For the text-containing cell, return its midpoint in [X, Y] coordinate format. 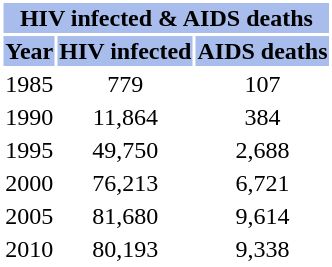
49,750 [126, 150]
779 [126, 84]
9,338 [262, 249]
2,688 [262, 150]
107 [262, 84]
HIV infected [126, 51]
1995 [30, 150]
2000 [30, 183]
2005 [30, 216]
80,193 [126, 249]
HIV infected & AIDS deaths [166, 18]
76,213 [126, 183]
6,721 [262, 183]
1990 [30, 117]
9,614 [262, 216]
11,864 [126, 117]
Year [30, 51]
AIDS deaths [262, 51]
1985 [30, 84]
2010 [30, 249]
81,680 [126, 216]
384 [262, 117]
